For the text-containing cell, return its midpoint in [X, Y] coordinate format. 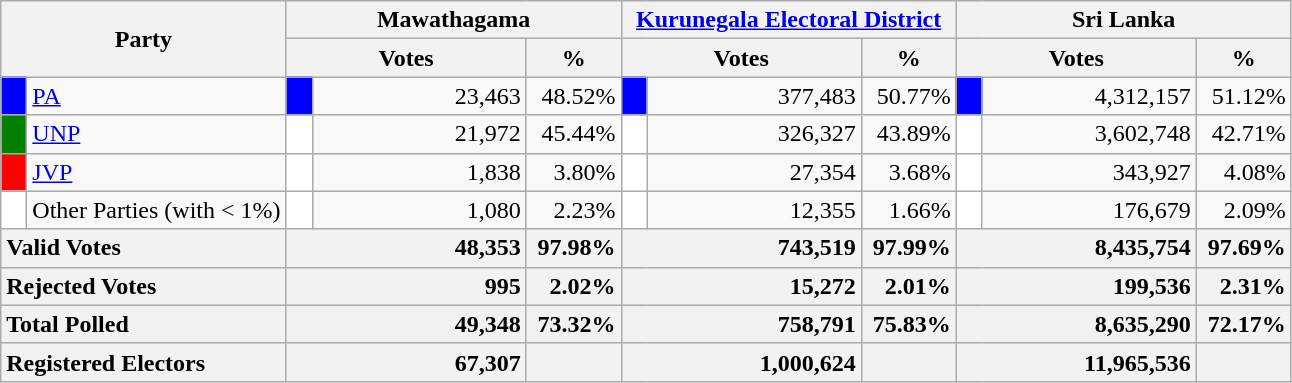
Other Parties (with < 1%) [156, 210]
42.71% [1244, 134]
199,536 [1076, 286]
2.01% [908, 286]
27,354 [754, 172]
51.12% [1244, 96]
Kurunegala Electoral District [788, 20]
73.32% [574, 324]
Total Polled [144, 324]
97.98% [574, 248]
97.69% [1244, 248]
2.31% [1244, 286]
97.99% [908, 248]
50.77% [908, 96]
4.08% [1244, 172]
43.89% [908, 134]
11,965,536 [1076, 362]
2.09% [1244, 210]
UNP [156, 134]
995 [406, 286]
2.02% [574, 286]
3,602,748 [1089, 134]
Party [144, 39]
12,355 [754, 210]
Sri Lanka [1124, 20]
377,483 [754, 96]
49,348 [406, 324]
343,927 [1089, 172]
Mawathagama [454, 20]
67,307 [406, 362]
8,435,754 [1076, 248]
176,679 [1089, 210]
15,272 [741, 286]
1.66% [908, 210]
45.44% [574, 134]
2.23% [574, 210]
72.17% [1244, 324]
48.52% [574, 96]
Valid Votes [144, 248]
Registered Electors [144, 362]
8,635,290 [1076, 324]
3.80% [574, 172]
743,519 [741, 248]
1,838 [419, 172]
21,972 [419, 134]
75.83% [908, 324]
326,327 [754, 134]
23,463 [419, 96]
3.68% [908, 172]
4,312,157 [1089, 96]
48,353 [406, 248]
JVP [156, 172]
1,000,624 [741, 362]
Rejected Votes [144, 286]
PA [156, 96]
1,080 [419, 210]
758,791 [741, 324]
